Provide the (X, Y) coordinate of the cell's center where the given text is located.  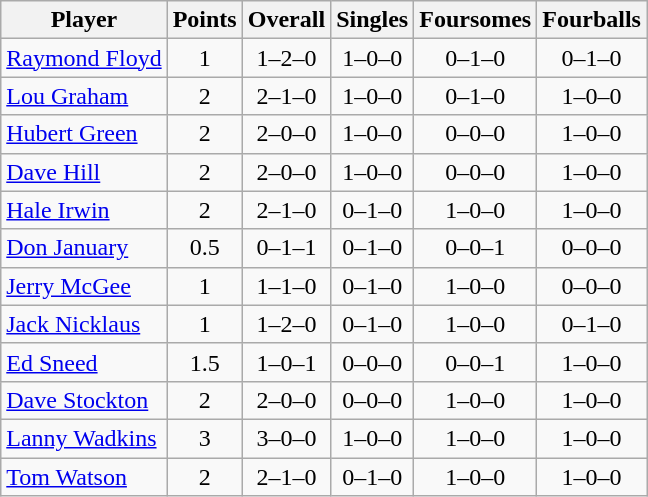
3 (204, 438)
Foursomes (476, 20)
Overall (286, 20)
Singles (372, 20)
Points (204, 20)
Lanny Wadkins (84, 438)
Ed Sneed (84, 362)
3–0–0 (286, 438)
Jack Nicklaus (84, 324)
1–1–0 (286, 286)
Hubert Green (84, 134)
Dave Hill (84, 172)
1.5 (204, 362)
0.5 (204, 248)
Player (84, 20)
1–0–1 (286, 362)
Hale Irwin (84, 210)
Jerry McGee (84, 286)
Dave Stockton (84, 400)
Tom Watson (84, 477)
Fourballs (592, 20)
Raymond Floyd (84, 58)
Lou Graham (84, 96)
0–1–1 (286, 248)
Don January (84, 248)
